Determine the (x, y) coordinate at the center of the cell enclosing the given text.  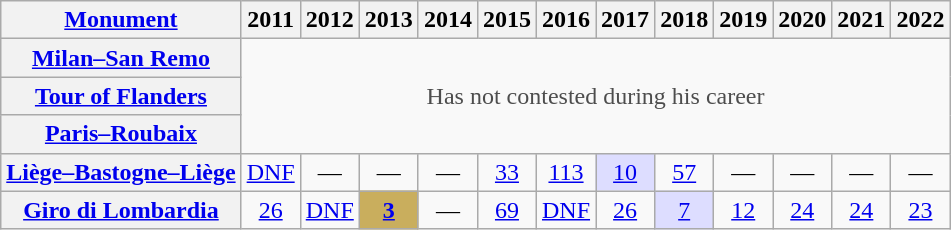
2021 (862, 20)
Monument (121, 20)
2012 (330, 20)
57 (684, 172)
Milan–San Remo (121, 58)
Liège–Bastogne–Liège (121, 172)
Has not contested during his career (596, 96)
Tour of Flanders (121, 96)
Paris–Roubaix (121, 134)
2011 (270, 20)
2016 (566, 20)
2018 (684, 20)
7 (684, 210)
69 (506, 210)
2022 (920, 20)
10 (626, 172)
33 (506, 172)
113 (566, 172)
2017 (626, 20)
3 (388, 210)
Giro di Lombardia (121, 210)
23 (920, 210)
2014 (448, 20)
2020 (802, 20)
12 (744, 210)
2013 (388, 20)
2019 (744, 20)
2015 (506, 20)
